Detect which cell encompasses the target text, then output its [x, y] center coordinate. 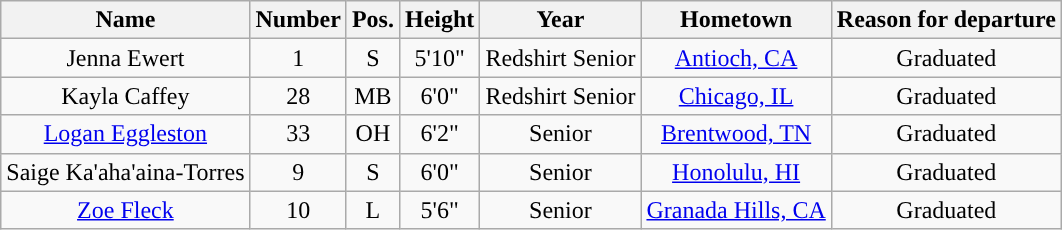
Hometown [736, 20]
Honolulu, HI [736, 172]
5'6" [439, 210]
10 [298, 210]
28 [298, 96]
Brentwood, TN [736, 134]
Name [126, 20]
33 [298, 134]
Chicago, IL [736, 96]
MB [372, 96]
Logan Eggleston [126, 134]
Jenna Ewert [126, 58]
OH [372, 134]
5'10" [439, 58]
9 [298, 172]
L [372, 210]
Antioch, CA [736, 58]
Year [560, 20]
Pos. [372, 20]
Number [298, 20]
Kayla Caffey [126, 96]
Reason for departure [946, 20]
Height [439, 20]
Granada Hills, CA [736, 210]
6'2" [439, 134]
Saige Ka'aha'aina-Torres [126, 172]
Zoe Fleck [126, 210]
1 [298, 58]
